Scan for the cell matching the given text and deliver its (x, y) coordinate at center. 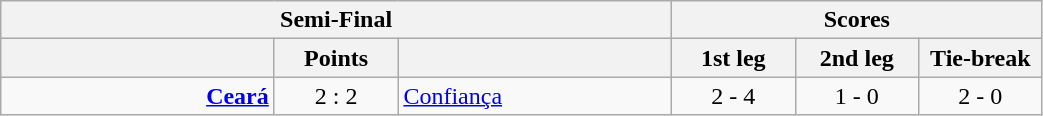
Tie-break (981, 58)
Ceará (138, 96)
2nd leg (857, 58)
1 - 0 (857, 96)
2 - 4 (733, 96)
Confiança (535, 96)
1st leg (733, 58)
2 : 2 (336, 96)
Points (336, 58)
Scores (856, 20)
2 - 0 (981, 96)
Semi-Final (336, 20)
